Identify which cell holds the provided text, then report its (X, Y) central coordinate. 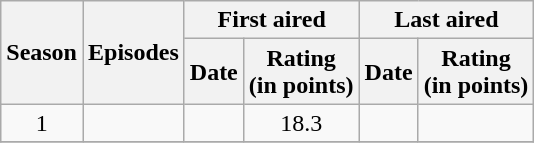
1 (42, 123)
First aired (272, 20)
Season (42, 52)
Episodes (133, 52)
18.3 (301, 123)
Last aired (446, 20)
